Find where the given text appears and provide that cell's center as (x, y) coordinate. 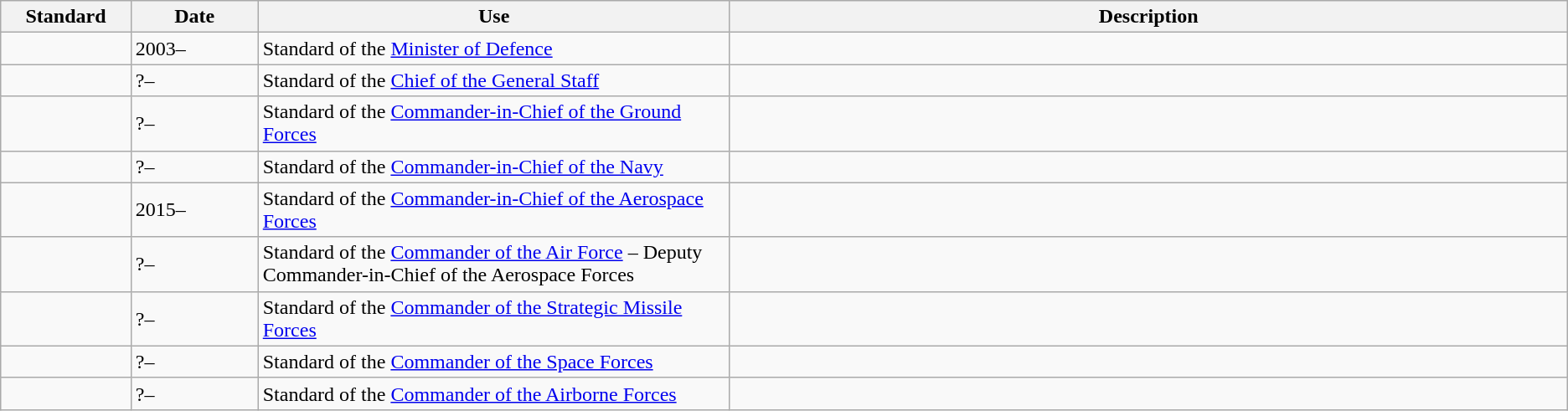
Standard of the Commander of the Strategic Missile Forces (494, 318)
Standard of the Commander of the Airborne Forces (494, 393)
Standard (66, 17)
Description (1148, 17)
Standard of the Commander of the Air Force – Deputy Commander-in-Chief of the Aerospace Forces (494, 265)
Use (494, 17)
Standard of the Chief of the General Staff (494, 80)
Standard of the Commander-in-Chief of the Navy (494, 167)
Standard of the Commander-in-Chief of the Ground Forces (494, 124)
Date (194, 17)
Standard of the Commander of the Space Forces (494, 362)
2003– (194, 49)
2015– (194, 209)
Standard of the Commander-in-Chief of the Aerospace Forces (494, 209)
Standard of the Minister of Defence (494, 49)
